Find where the given text appears and provide that cell's center as [x, y] coordinate. 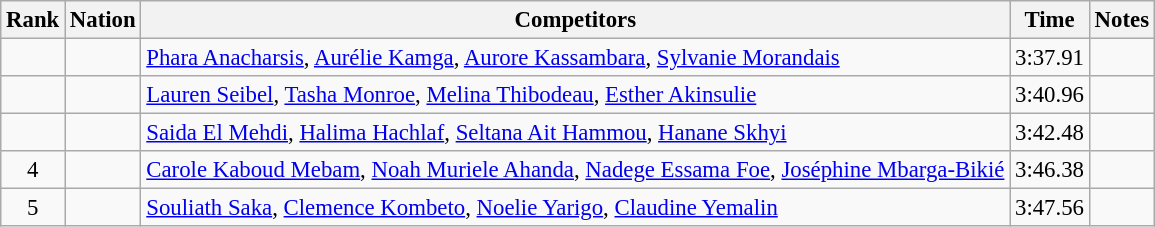
3:40.96 [1050, 95]
Lauren Seibel, Tasha Monroe, Melina Thibodeau, Esther Akinsulie [576, 95]
3:37.91 [1050, 58]
Souliath Saka, Clemence Kombeto, Noelie Yarigo, Claudine Yemalin [576, 208]
Phara Anacharsis, Aurélie Kamga, Aurore Kassambara, Sylvanie Morandais [576, 58]
3:42.48 [1050, 133]
Time [1050, 20]
Notes [1122, 20]
Rank [33, 20]
Nation [103, 20]
4 [33, 170]
Carole Kaboud Mebam, Noah Muriele Ahanda, Nadege Essama Foe, Joséphine Mbarga-Bikié [576, 170]
Competitors [576, 20]
Saida El Mehdi, Halima Hachlaf, Seltana Ait Hammou, Hanane Skhyi [576, 133]
5 [33, 208]
3:46.38 [1050, 170]
3:47.56 [1050, 208]
